Search for the cell housing the specified text and yield its [x, y] center coordinate. 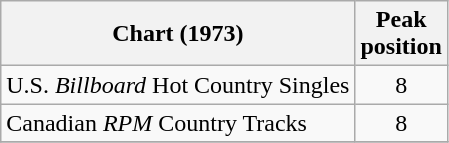
Peakposition [401, 34]
U.S. Billboard Hot Country Singles [178, 85]
Canadian RPM Country Tracks [178, 123]
Chart (1973) [178, 34]
